From the cell containing the given text, extract its center point as [x, y] coordinate. 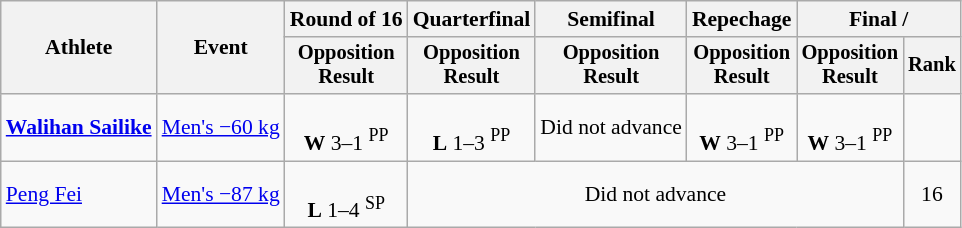
Rank [932, 66]
Quarterfinal [472, 19]
Round of 16 [346, 19]
Final / [879, 19]
16 [932, 194]
Men's −60 kg [221, 128]
Men's −87 kg [221, 194]
Walihan Sailike [79, 128]
Peng Fei [79, 194]
Semifinal [611, 19]
Athlete [79, 48]
L 1–3 PP [472, 128]
Event [221, 48]
L 1–4 SP [346, 194]
Repechage [742, 19]
